For the text-containing cell, return its midpoint in [X, Y] coordinate format. 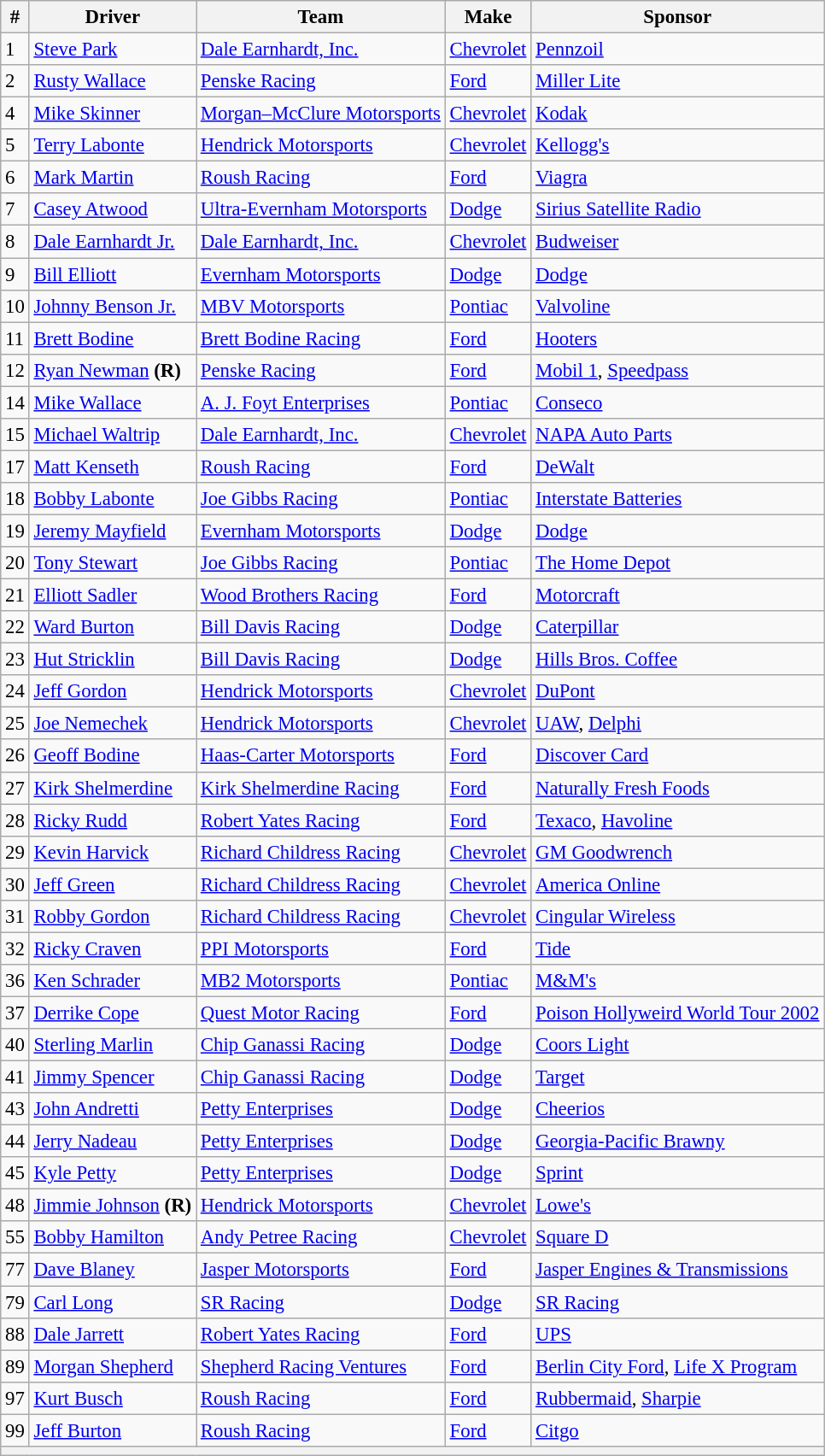
Sprint [678, 1173]
NAPA Auto Parts [678, 435]
Target [678, 1077]
18 [15, 499]
Ricky Rudd [113, 820]
Citgo [678, 1430]
23 [15, 660]
Ward Burton [113, 627]
Matt Kenseth [113, 467]
Andy Petree Racing [321, 1238]
Georgia-Pacific Brawny [678, 1142]
45 [15, 1173]
Johnny Benson Jr. [113, 306]
Mobil 1, Speedpass [678, 370]
31 [15, 917]
Morgan–McClure Motorsports [321, 114]
Cheerios [678, 1109]
Rusty Wallace [113, 81]
25 [15, 724]
89 [15, 1366]
Dave Blaney [113, 1270]
Kodak [678, 114]
77 [15, 1270]
MB2 Motorsports [321, 981]
Tony Stewart [113, 563]
Driver [113, 17]
Jeff Burton [113, 1430]
36 [15, 981]
29 [15, 852]
Brett Bodine Racing [321, 338]
GM Goodwrench [678, 852]
37 [15, 1013]
Kellogg's [678, 145]
Dale Earnhardt Jr. [113, 242]
Naturally Fresh Foods [678, 788]
6 [15, 178]
88 [15, 1334]
The Home Depot [678, 563]
Square D [678, 1238]
Steve Park [113, 50]
97 [15, 1398]
28 [15, 820]
Jeff Gordon [113, 691]
Kirk Shelmerdine [113, 788]
Robby Gordon [113, 917]
19 [15, 531]
Bobby Hamilton [113, 1238]
43 [15, 1109]
Jeremy Mayfield [113, 531]
America Online [678, 884]
Hooters [678, 338]
PPI Motorsports [321, 948]
Jasper Engines & Transmissions [678, 1270]
Wood Brothers Racing [321, 596]
24 [15, 691]
Poison Hollyweird World Tour 2002 [678, 1013]
Casey Atwood [113, 209]
Ultra-Evernham Motorsports [321, 209]
Sirius Satellite Radio [678, 209]
17 [15, 467]
Ken Schrader [113, 981]
UAW, Delphi [678, 724]
Coors Light [678, 1045]
DeWalt [678, 467]
8 [15, 242]
A. J. Foyt Enterprises [321, 402]
Mark Martin [113, 178]
48 [15, 1206]
21 [15, 596]
Berlin City Ford, Life X Program [678, 1366]
Kurt Busch [113, 1398]
UPS [678, 1334]
Quest Motor Racing [321, 1013]
Morgan Shepherd [113, 1366]
Conseco [678, 402]
Lowe's [678, 1206]
Kyle Petty [113, 1173]
5 [15, 145]
32 [15, 948]
Ryan Newman (R) [113, 370]
Terry Labonte [113, 145]
2 [15, 81]
Bobby Labonte [113, 499]
Brett Bodine [113, 338]
44 [15, 1142]
Joe Nemechek [113, 724]
Elliott Sadler [113, 596]
Michael Waltrip [113, 435]
Mike Wallace [113, 402]
# [15, 17]
Rubbermaid, Sharpie [678, 1398]
Miller Lite [678, 81]
Jeff Green [113, 884]
Cingular Wireless [678, 917]
40 [15, 1045]
Discover Card [678, 756]
Shepherd Racing Ventures [321, 1366]
14 [15, 402]
Kevin Harvick [113, 852]
9 [15, 274]
Jasper Motorsports [321, 1270]
Derrike Cope [113, 1013]
Dale Jarrett [113, 1334]
Hills Bros. Coffee [678, 660]
Kirk Shelmerdine Racing [321, 788]
26 [15, 756]
Sterling Marlin [113, 1045]
Mike Skinner [113, 114]
99 [15, 1430]
Pennzoil [678, 50]
DuPont [678, 691]
Bill Elliott [113, 274]
Viagra [678, 178]
Sponsor [678, 17]
Geoff Bodine [113, 756]
Motorcraft [678, 596]
10 [15, 306]
Texaco, Havoline [678, 820]
Carl Long [113, 1302]
John Andretti [113, 1109]
M&M's [678, 981]
Jerry Nadeau [113, 1142]
4 [15, 114]
55 [15, 1238]
Jimmy Spencer [113, 1077]
MBV Motorsports [321, 306]
Budweiser [678, 242]
Valvoline [678, 306]
11 [15, 338]
Haas-Carter Motorsports [321, 756]
Caterpillar [678, 627]
Ricky Craven [113, 948]
15 [15, 435]
20 [15, 563]
Tide [678, 948]
12 [15, 370]
Interstate Batteries [678, 499]
7 [15, 209]
27 [15, 788]
41 [15, 1077]
79 [15, 1302]
30 [15, 884]
Team [321, 17]
Jimmie Johnson (R) [113, 1206]
Hut Stricklin [113, 660]
Make [488, 17]
1 [15, 50]
22 [15, 627]
